Locate the cell with the specified text and output its [x, y] center coordinate. 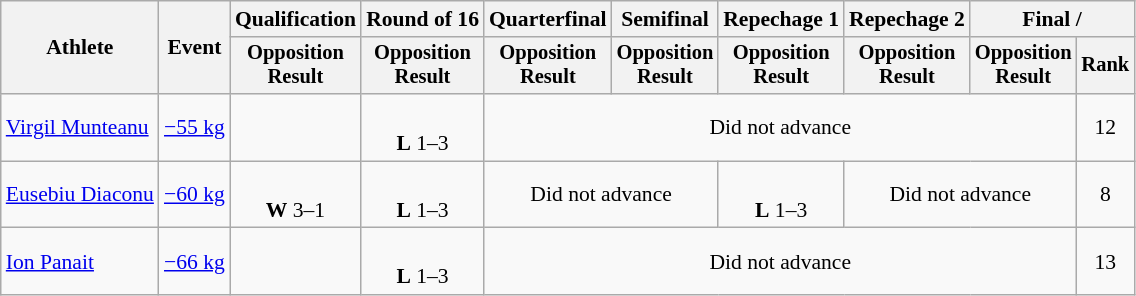
8 [1105, 194]
Round of 16 [422, 19]
−66 kg [194, 262]
Ion Panait [80, 262]
Repechage 1 [781, 19]
Semifinal [666, 19]
−60 kg [194, 194]
Event [194, 48]
Virgil Munteanu [80, 128]
13 [1105, 262]
12 [1105, 128]
Rank [1105, 66]
Athlete [80, 48]
Eusebiu Diaconu [80, 194]
W 3–1 [296, 194]
Repechage 2 [907, 19]
−55 kg [194, 128]
Final / [1052, 19]
Qualification [296, 19]
Quarterfinal [548, 19]
